Locate the cell with the specified text and output its [x, y] center coordinate. 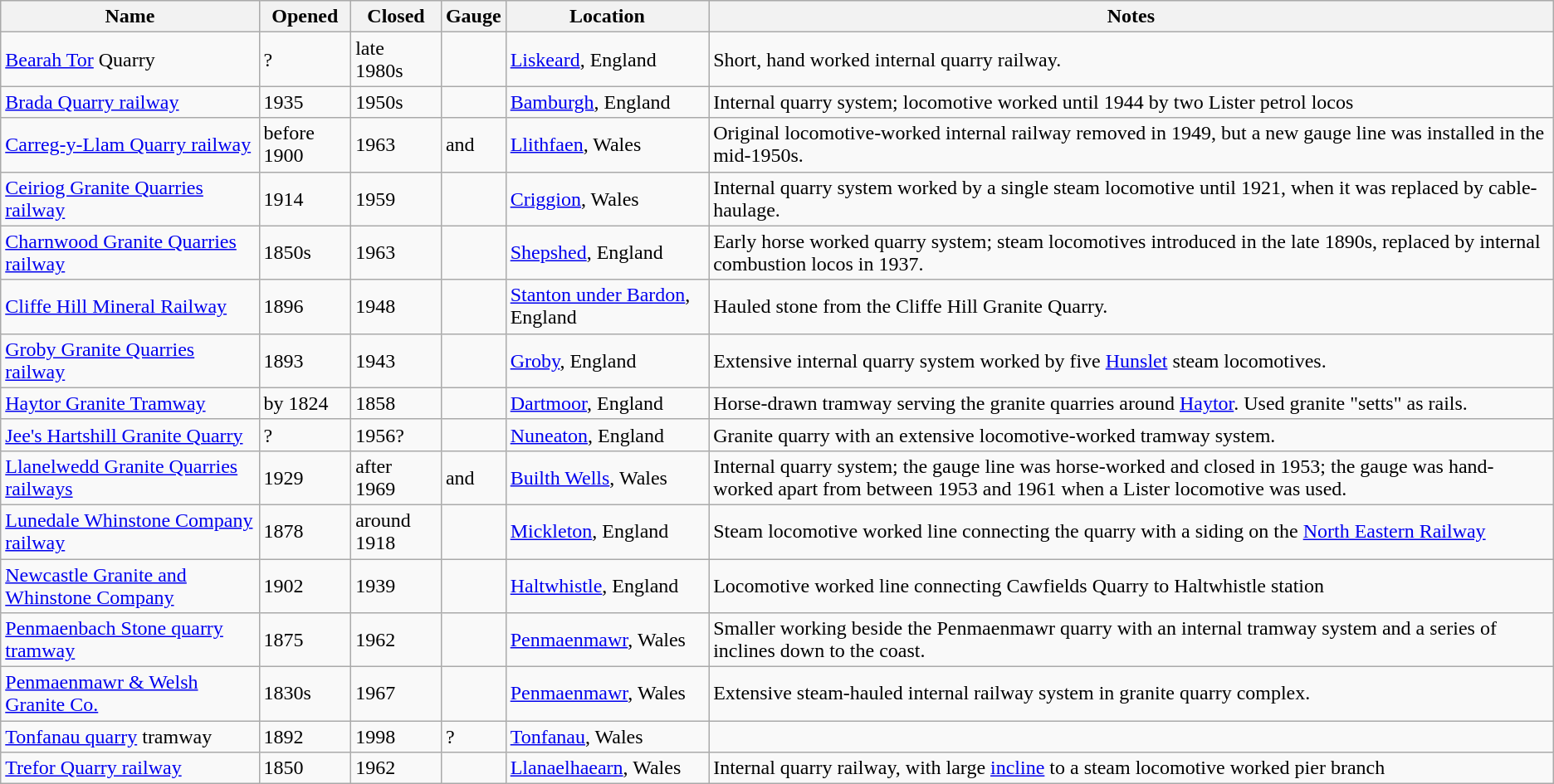
1858 [397, 403]
1893 [305, 360]
Shepshed, England [607, 252]
Mickleton, England [607, 531]
1967 [397, 694]
Tonfanau, Wales [607, 737]
Internal quarry railway, with large incline to a steam locomotive worked pier branch [1131, 768]
Llanaelhaearn, Wales [607, 768]
1892 [305, 737]
Tonfanau quarry tramway [129, 737]
Location [607, 17]
1935 [305, 102]
Closed [397, 17]
1902 [305, 586]
Brada Quarry railway [129, 102]
Hauled stone from the Cliffe Hill Granite Quarry. [1131, 307]
Internal quarry system; locomotive worked until 1944 by two Lister petrol locos [1131, 102]
Original locomotive-worked internal railway removed in 1949, but a new gauge line was installed in the mid-1950s. [1131, 144]
Cliffe Hill Mineral Railway [129, 307]
Bearah Tor Quarry [129, 60]
Builth Wells, Wales [607, 478]
Lunedale Whinstone Company railway [129, 531]
Groby Granite Quarries railway [129, 360]
Name [129, 17]
Opened [305, 17]
Haytor Granite Tramway [129, 403]
Haltwhistle, England [607, 586]
before 1900 [305, 144]
Granite quarry with an extensive locomotive-worked tramway system. [1131, 435]
1850 [305, 768]
Carreg-y-Llam Quarry railway [129, 144]
1850s [305, 252]
Stanton under Bardon, England [607, 307]
1914 [305, 199]
Nuneaton, England [607, 435]
1943 [397, 360]
Early horse worked quarry system; steam locomotives introduced in the late 1890s, replaced by internal combustion locos in 1937. [1131, 252]
Liskeard, England [607, 60]
1948 [397, 307]
1950s [397, 102]
Gauge [473, 17]
around 1918 [397, 531]
1830s [305, 694]
Criggion, Wales [607, 199]
Llanelwedd Granite Quarries railways [129, 478]
1939 [397, 586]
Extensive steam-hauled internal railway system in granite quarry complex. [1131, 694]
1896 [305, 307]
1998 [397, 737]
Notes [1131, 17]
Llithfaen, Wales [607, 144]
Trefor Quarry railway [129, 768]
late 1980s [397, 60]
1956? [397, 435]
Bamburgh, England [607, 102]
Dartmoor, England [607, 403]
Penmaenmawr & Welsh Granite Co. [129, 694]
Horse-drawn tramway serving the granite quarries around Haytor. Used granite "setts" as rails. [1131, 403]
1878 [305, 531]
Extensive internal quarry system worked by five Hunslet steam locomotives. [1131, 360]
Groby, England [607, 360]
Jee's Hartshill Granite Quarry [129, 435]
Ceiriog Granite Quarries railway [129, 199]
1959 [397, 199]
Steam locomotive worked line connecting the quarry with a siding on the North Eastern Railway [1131, 531]
Locomotive worked line connecting Cawfields Quarry to Haltwhistle station [1131, 586]
after 1969 [397, 478]
Internal quarry system worked by a single steam locomotive until 1921, when it was replaced by cable-haulage. [1131, 199]
Newcastle Granite and Whinstone Company [129, 586]
Charnwood Granite Quarries railway [129, 252]
by 1824 [305, 403]
Smaller working beside the Penmaenmawr quarry with an internal tramway system and a series of inclines down to the coast. [1131, 640]
1875 [305, 640]
Short, hand worked internal quarry railway. [1131, 60]
Penmaenbach Stone quarry tramway [129, 640]
1929 [305, 478]
